Output the (X, Y) coordinate of the center of the cell containing the given text.  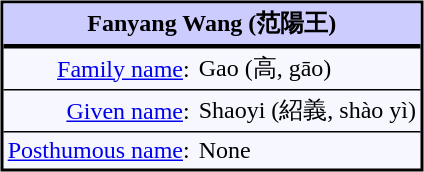
Gao (高, gāo) (307, 68)
Given name: (98, 110)
Fanyang Wang (范陽王) (212, 26)
Shaoyi (紹義, shào yì) (307, 110)
Posthumous name: (98, 150)
None (307, 150)
Family name: (98, 68)
